Search for the cell housing the specified text and yield its [x, y] center coordinate. 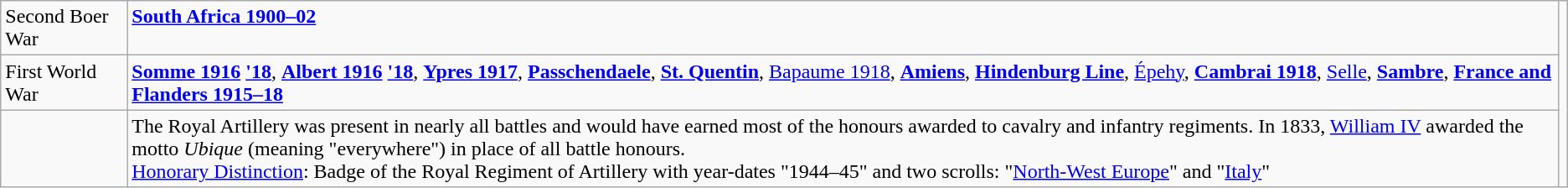
Second Boer War [64, 29]
South Africa 1900–02 [843, 29]
First World War [64, 82]
